Return (x, y) of the center of cell containing provided text 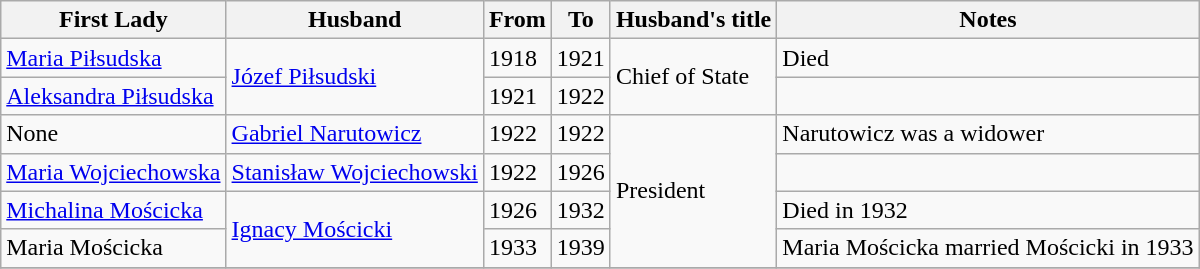
Józef Piłsudski (354, 77)
Died in 1932 (988, 210)
Maria Mościcka married Mościcki in 1933 (988, 248)
From (517, 20)
Aleksandra Piłsudska (114, 96)
Chief of State (693, 77)
Notes (988, 20)
1918 (517, 58)
Gabriel Narutowicz (354, 134)
1933 (517, 248)
Husband's title (693, 20)
Maria Piłsudska (114, 58)
Died (988, 58)
Stanisław Wojciechowski (354, 172)
Michalina Mościcka (114, 210)
First Lady (114, 20)
To (580, 20)
Ignacy Mościcki (354, 229)
1939 (580, 248)
Maria Mościcka (114, 248)
Husband (354, 20)
Maria Wojciechowska (114, 172)
President (693, 191)
Narutowicz was a widower (988, 134)
None (114, 134)
1932 (580, 210)
